Capture the cell that displays the provided text and extract its (x, y) central coordinate. 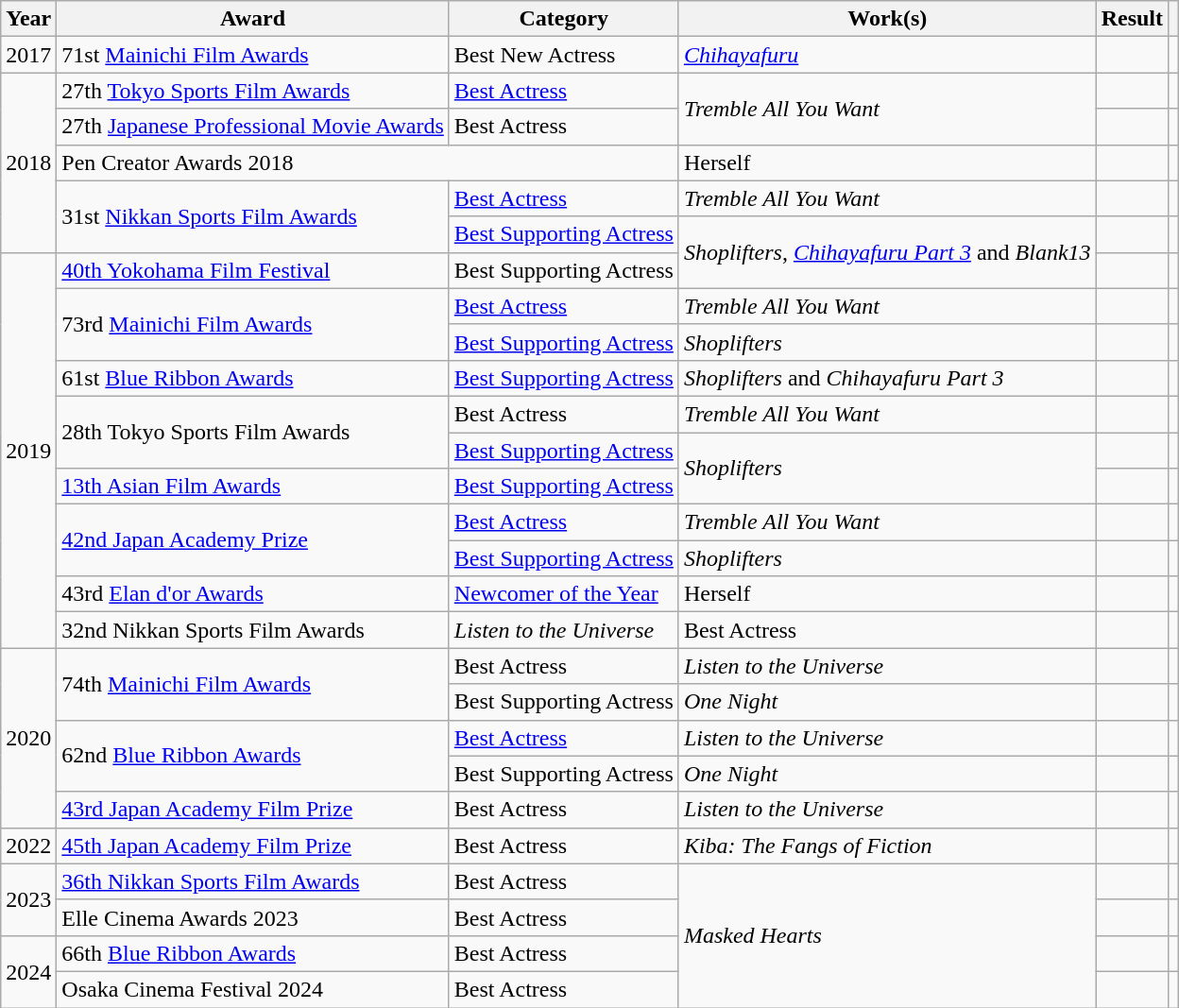
Chihayafuru (887, 55)
43rd Japan Academy Film Prize (253, 810)
Shoplifters, Chihayafuru Part 3 and Blank13 (887, 252)
Pen Creator Awards 2018 (368, 162)
61st Blue Ribbon Awards (253, 378)
62nd Blue Ribbon Awards (253, 756)
Osaka Cinema Festival 2024 (253, 989)
73rd Mainichi Film Awards (253, 324)
27th Japanese Professional Movie Awards (253, 127)
Shoplifters and Chihayafuru Part 3 (887, 378)
Newcomer of the Year (563, 594)
Work(s) (887, 19)
Award (253, 19)
13th Asian Film Awards (253, 487)
Category (563, 19)
2019 (28, 450)
42nd Japan Academy Prize (253, 540)
66th Blue Ribbon Awards (253, 953)
40th Yokohama Film Festival (253, 270)
Elle Cinema Awards 2023 (253, 917)
Year (28, 19)
2020 (28, 738)
2024 (28, 971)
45th Japan Academy Film Prize (253, 846)
Masked Hearts (887, 935)
2023 (28, 899)
74th Mainichi Film Awards (253, 684)
31st Nikkan Sports Film Awards (253, 216)
2018 (28, 162)
36th Nikkan Sports Film Awards (253, 881)
Result (1132, 19)
2022 (28, 846)
Kiba: The Fangs of Fiction (887, 846)
43rd Elan d'or Awards (253, 594)
2017 (28, 55)
71st Mainichi Film Awards (253, 55)
32nd Nikkan Sports Film Awards (253, 630)
Best New Actress (563, 55)
28th Tokyo Sports Film Awards (253, 432)
27th Tokyo Sports Film Awards (253, 91)
